For the text-containing cell, return its midpoint in [x, y] coordinate format. 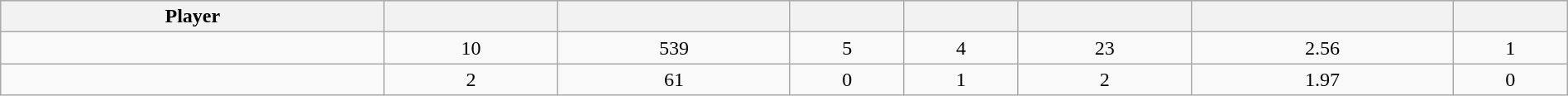
5 [847, 48]
4 [961, 48]
539 [673, 48]
23 [1105, 48]
1.97 [1322, 79]
61 [673, 79]
10 [471, 48]
2.56 [1322, 48]
Player [193, 17]
